Return [X, Y] of the center of cell containing provided text 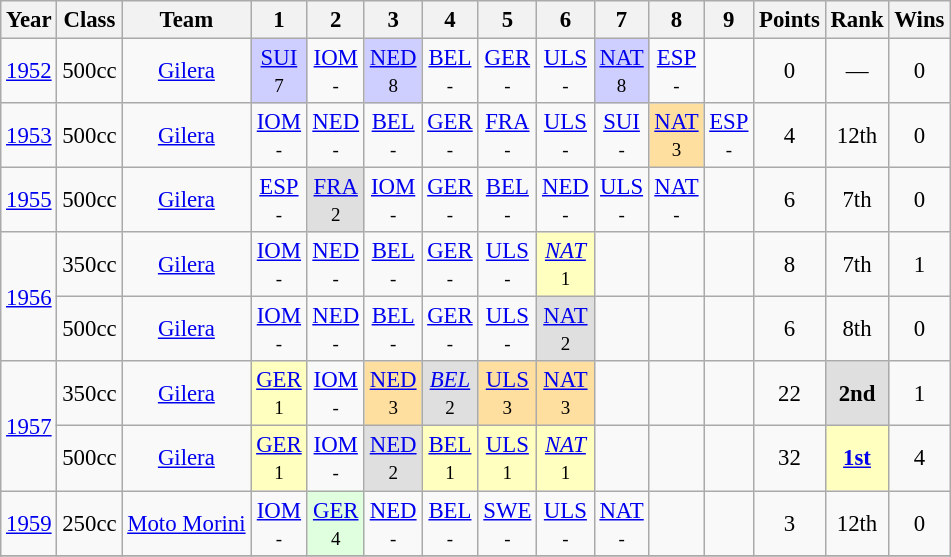
NED8 [392, 72]
Wins [920, 20]
1957 [29, 426]
— [857, 72]
NAT8 [622, 72]
FRA- [508, 136]
Class [90, 20]
22 [790, 394]
7 [622, 20]
SUI7 [279, 72]
NED3 [392, 394]
SUI- [622, 136]
NAT2 [566, 330]
1959 [29, 524]
1953 [29, 136]
Moto Morini [186, 524]
BEL1 [450, 458]
BEL2 [450, 394]
32 [790, 458]
NED2 [392, 458]
9 [729, 20]
1956 [29, 296]
1955 [29, 200]
250cc [90, 524]
SWE- [508, 524]
1952 [29, 72]
2 [336, 20]
Points [790, 20]
8th [857, 330]
2nd [857, 394]
ULS3 [508, 394]
1st [857, 458]
Team [186, 20]
FRA2 [336, 200]
Rank [857, 20]
5 [508, 20]
GER4 [336, 524]
ULS1 [508, 458]
Year [29, 20]
